Scan for the cell matching the given text and deliver its (x, y) coordinate at center. 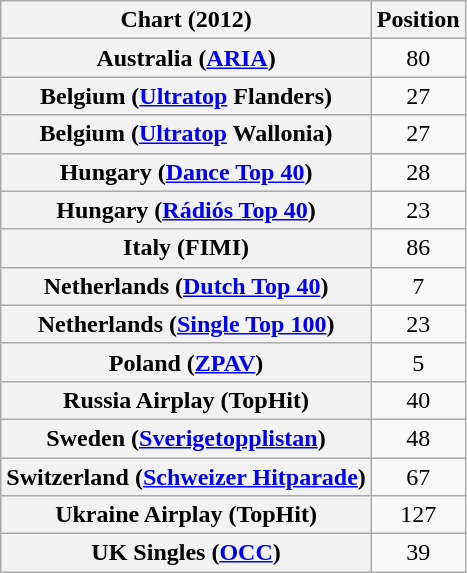
28 (418, 172)
Ukraine Airplay (TopHit) (186, 515)
Hungary (Dance Top 40) (186, 172)
Netherlands (Dutch Top 40) (186, 286)
Chart (2012) (186, 20)
Italy (FIMI) (186, 248)
67 (418, 477)
39 (418, 553)
Position (418, 20)
Russia Airplay (TopHit) (186, 400)
127 (418, 515)
80 (418, 58)
Hungary (Rádiós Top 40) (186, 210)
Poland (ZPAV) (186, 362)
Netherlands (Single Top 100) (186, 324)
48 (418, 438)
86 (418, 248)
Belgium (Ultratop Wallonia) (186, 134)
7 (418, 286)
Australia (ARIA) (186, 58)
Switzerland (Schweizer Hitparade) (186, 477)
5 (418, 362)
Belgium (Ultratop Flanders) (186, 96)
Sweden (Sverigetopplistan) (186, 438)
UK Singles (OCC) (186, 553)
40 (418, 400)
